Return the [X, Y] coordinate for the center point of the cell that contains the specified text.  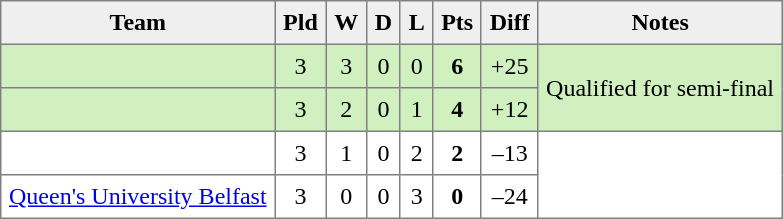
Diff [509, 23]
Team [138, 23]
4 [457, 110]
+25 [509, 66]
Pts [457, 23]
W [346, 23]
Notes [660, 23]
D [384, 23]
Qualified for semi-final [660, 88]
+12 [509, 110]
Queen's University Belfast [138, 197]
6 [457, 66]
Pld [300, 23]
–13 [509, 153]
–24 [509, 197]
L [416, 23]
